Detect which cell encompasses the target text, then output its [X, Y] center coordinate. 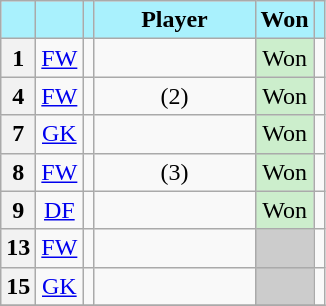
15 [18, 286]
DF [60, 210]
7 [18, 134]
4 [18, 96]
8 [18, 172]
Player [174, 20]
13 [18, 248]
(2) [174, 96]
(3) [174, 172]
9 [18, 210]
1 [18, 58]
